Pinpoint the cell where the given text exists, returning its [x, y] midpoint coordinate. 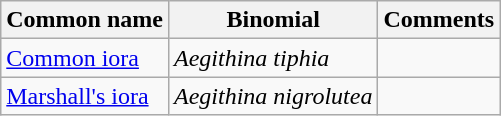
Common name [85, 20]
Binomial [272, 20]
Common iora [85, 58]
Aegithina tiphia [272, 58]
Comments [439, 20]
Aegithina nigrolutea [272, 96]
Marshall's iora [85, 96]
